From the cell containing the given text, extract its center point as [x, y] coordinate. 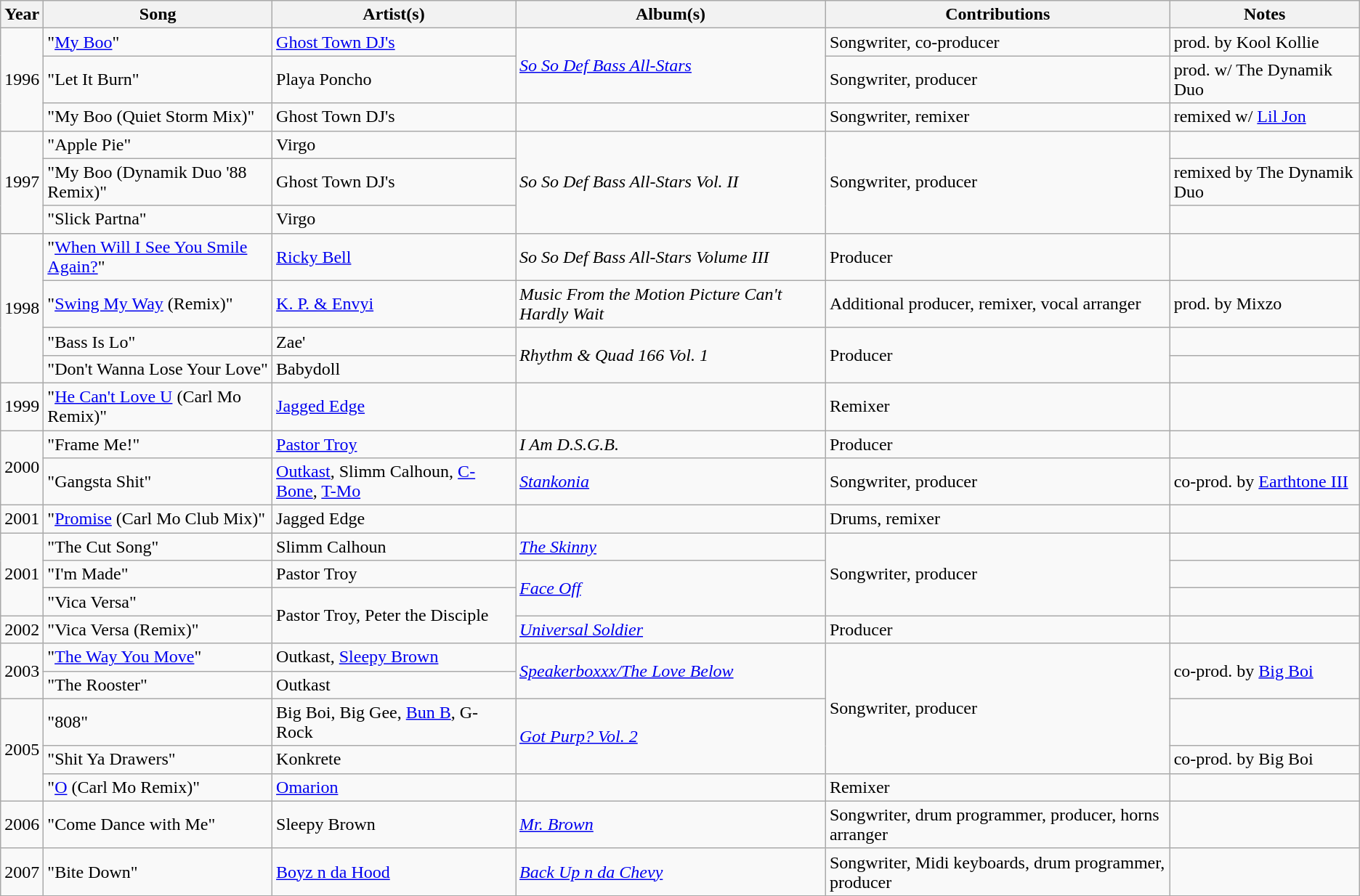
"Don't Wanna Lose Your Love" [158, 369]
"I'm Made" [158, 574]
Universal Soldier [671, 630]
Ricky Bell [394, 257]
"Vica Versa" [158, 602]
prod. by Kool Kollie [1264, 42]
Sleepy Brown [394, 825]
Year [22, 15]
"808" [158, 722]
So So Def Bass All-Stars Vol. II [671, 182]
Music From the Motion Picture Can't Hardly Wait [671, 304]
"Gangsta Shit" [158, 482]
"Bite Down" [158, 871]
"Slick Partna" [158, 219]
1996 [22, 80]
Konkrete [394, 759]
Outkast [394, 685]
"My Boo" [158, 42]
"My Boo (Quiet Storm Mix)" [158, 117]
Notes [1264, 15]
Album(s) [671, 15]
"Come Dance with Me" [158, 825]
"The Rooster" [158, 685]
I Am D.S.G.B. [671, 444]
Songwriter, Midi keyboards, drum programmer, producer [997, 871]
"Swing My Way (Remix)" [158, 304]
1998 [22, 308]
2007 [22, 871]
Boyz n da Hood [394, 871]
Artist(s) [394, 15]
Omarion [394, 787]
Songwriter, remixer [997, 117]
Outkast, Sleepy Brown [394, 657]
Slimm Calhoun [394, 547]
remixed by The Dynamik Duo [1264, 182]
"Let It Burn" [158, 80]
Additional producer, remixer, vocal arranger [997, 304]
"Frame Me!" [158, 444]
"My Boo (Dynamik Duo '88 Remix)" [158, 182]
Back Up n da Chevy [671, 871]
Outkast, Slimm Calhoun, C-Bone, T-Mo [394, 482]
"He Can't Love U (Carl Mo Remix)" [158, 407]
Face Off [671, 588]
remixed w/ Lil Jon [1264, 117]
Big Boi, Big Gee, Bun B, G-Rock [394, 722]
So So Def Bass All-Stars Volume III [671, 257]
2000 [22, 468]
2006 [22, 825]
2002 [22, 630]
"The Cut Song" [158, 547]
Babydoll [394, 369]
prod. by Mixzo [1264, 304]
Stankonia [671, 482]
K. P. & Envyi [394, 304]
Got Purp? Vol. 2 [671, 736]
Drums, remixer [997, 519]
Songwriter, drum programmer, producer, horns arranger [997, 825]
Playa Poncho [394, 80]
Zae' [394, 341]
Contributions [997, 15]
"Shit Ya Drawers" [158, 759]
Speakerboxxx/The Love Below [671, 671]
"When Will I See You Smile Again?" [158, 257]
"Bass Is Lo" [158, 341]
So So Def Bass All-Stars [671, 65]
The Skinny [671, 547]
"Promise (Carl Mo Club Mix)" [158, 519]
2003 [22, 671]
Rhythm & Quad 166 Vol. 1 [671, 355]
"The Way You Move" [158, 657]
1999 [22, 407]
Mr. Brown [671, 825]
"Apple Pie" [158, 144]
prod. w/ The Dynamik Duo [1264, 80]
2005 [22, 749]
Song [158, 15]
Pastor Troy, Peter the Disciple [394, 616]
"Vica Versa (Remix)" [158, 630]
1997 [22, 182]
"O (Carl Mo Remix)" [158, 787]
Songwriter, co-producer [997, 42]
co-prod. by Earthtone III [1264, 482]
